Detect which cell encompasses the target text, then output its (X, Y) center coordinate. 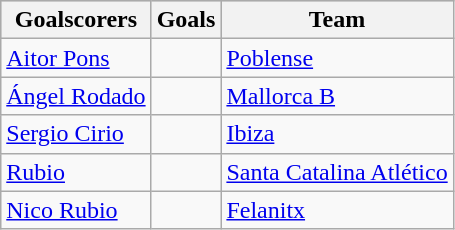
Team (337, 20)
Sergio Cirio (76, 134)
Aitor Pons (76, 58)
Poblense (337, 58)
Rubio (76, 172)
Goalscorers (76, 20)
Ibiza (337, 134)
Nico Rubio (76, 210)
Mallorca B (337, 96)
Goals (186, 20)
Felanitx (337, 210)
Santa Catalina Atlético (337, 172)
Ángel Rodado (76, 96)
